Pinpoint the cell where the given text exists, returning its (x, y) midpoint coordinate. 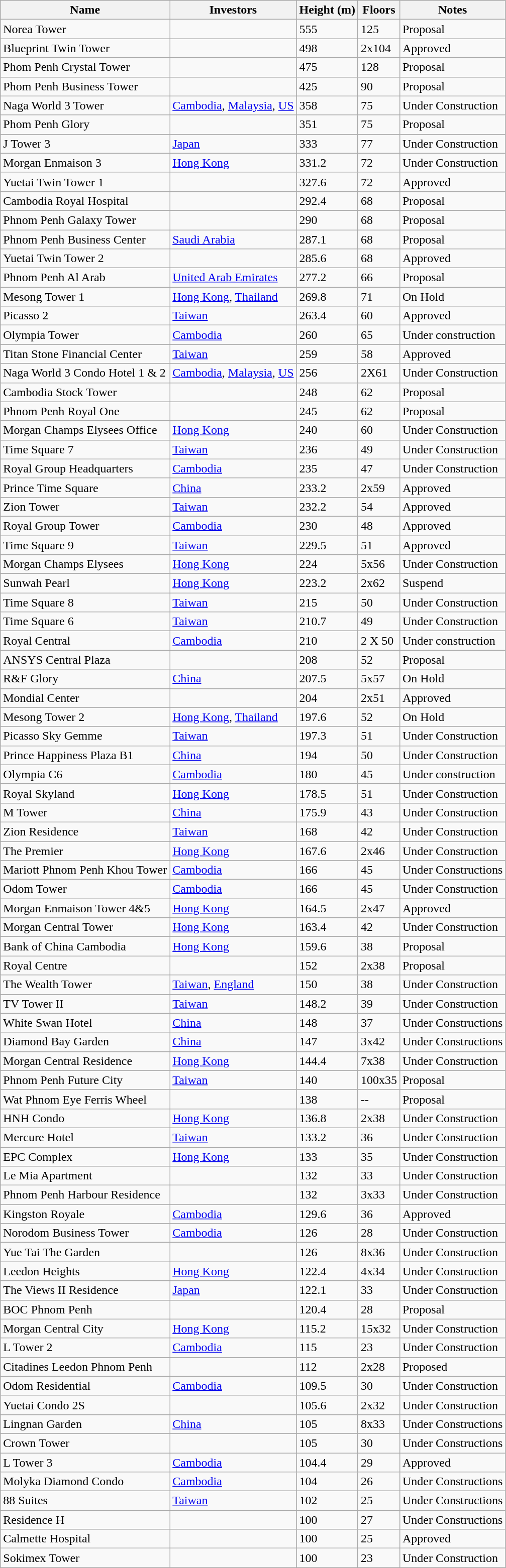
105.6 (327, 1405)
232.2 (327, 507)
Suspend (452, 583)
109.5 (327, 1386)
77 (379, 144)
210 (327, 641)
J Tower 3 (85, 144)
112 (327, 1367)
2x47 (379, 908)
Naga World 3 Tower (85, 105)
15x32 (379, 1329)
236 (327, 449)
Cambodia Royal Hospital (85, 201)
Floors (379, 10)
290 (327, 220)
BOC Phnom Penh (85, 1309)
43 (379, 812)
Zion Residence (85, 831)
5x57 (379, 679)
HNH Condo (85, 1118)
Sokimex Tower (85, 1558)
333 (327, 144)
Picasso 2 (85, 316)
Taiwan, England (233, 985)
White Swan Hotel (85, 1023)
259 (327, 354)
197.3 (327, 736)
159.6 (327, 946)
48 (379, 526)
Mercure Hotel (85, 1137)
8x33 (379, 1424)
Wat Phnom Eye Ferris Wheel (85, 1099)
R&F Glory (85, 679)
245 (327, 411)
287.1 (327, 239)
Residence H (85, 1520)
555 (327, 29)
Norea Tower (85, 29)
65 (379, 335)
Royal Central (85, 641)
2x28 (379, 1367)
475 (327, 67)
58 (379, 354)
Phnom Penh Future City (85, 1080)
EPC Complex (85, 1156)
122.1 (327, 1290)
2x62 (379, 583)
2x51 (379, 698)
Royal Skyland (85, 793)
215 (327, 602)
Blueprint Twin Tower (85, 48)
115 (327, 1348)
Notes (452, 10)
163.4 (327, 927)
Odom Tower (85, 889)
128 (379, 67)
2 X 50 (379, 641)
37 (379, 1023)
90 (379, 86)
Time Square 7 (85, 449)
3x33 (379, 1195)
3x42 (379, 1042)
358 (327, 105)
7x38 (379, 1061)
TV Tower II (85, 1004)
27 (379, 1520)
L Tower 2 (85, 1348)
331.2 (327, 163)
Odom Residential (85, 1386)
285.6 (327, 259)
178.5 (327, 793)
194 (327, 755)
Diamond Bay Garden (85, 1042)
Name (85, 10)
248 (327, 392)
Yue Tai The Garden (85, 1252)
104.4 (327, 1463)
229.5 (327, 545)
224 (327, 564)
Calmette Hospital (85, 1539)
Crown Tower (85, 1443)
Morgan Enmaison 3 (85, 163)
164.5 (327, 908)
L Tower 3 (85, 1463)
Phnom Penh Harbour Residence (85, 1195)
4x34 (379, 1271)
The Wealth Tower (85, 985)
Morgan Champs Elysees (85, 564)
223.2 (327, 583)
ANSYS Central Plaza (85, 660)
Prince Happiness Plaza B1 (85, 755)
5x56 (379, 564)
29 (379, 1463)
54 (379, 507)
Phnom Penh Royal One (85, 411)
The Views II Residence (85, 1290)
230 (327, 526)
Titan Stone Financial Center (85, 354)
144.4 (327, 1061)
Time Square 8 (85, 602)
207.5 (327, 679)
47 (379, 468)
Phom Penh Glory (85, 125)
133.2 (327, 1137)
35 (379, 1156)
122.4 (327, 1271)
Yuetai Twin Tower 2 (85, 259)
125 (379, 29)
Morgan Central Residence (85, 1061)
2x104 (379, 48)
Yuetai Condo 2S (85, 1405)
Leedon Heights (85, 1271)
2x46 (379, 851)
Sunwah Pearl (85, 583)
136.8 (327, 1118)
Mesong Tower 1 (85, 297)
263.4 (327, 316)
26 (379, 1482)
175.9 (327, 812)
Phom Penh Business Tower (85, 86)
351 (327, 125)
Molyka Diamond Condo (85, 1482)
Kingston Royale (85, 1214)
Norodom Business Tower (85, 1233)
167.6 (327, 851)
Yuetai Twin Tower 1 (85, 182)
240 (327, 430)
United Arab Emirates (233, 278)
Phom Penh Crystal Tower (85, 67)
Morgan Central Tower (85, 927)
425 (327, 86)
Time Square 6 (85, 622)
Olympia C6 (85, 774)
292.4 (327, 201)
The Premier (85, 851)
Royal Centre (85, 966)
148.2 (327, 1004)
Royal Group Headquarters (85, 468)
138 (327, 1099)
Morgan Enmaison Tower 4&5 (85, 908)
208 (327, 660)
148 (327, 1023)
Olympia Tower (85, 335)
Height (m) (327, 10)
Phnom Penh Al Arab (85, 278)
Morgan Central City (85, 1329)
204 (327, 698)
Time Square 9 (85, 545)
Investors (233, 10)
498 (327, 48)
Proposed (452, 1367)
39 (379, 1004)
260 (327, 335)
Prince Time Square (85, 488)
152 (327, 966)
-- (379, 1099)
197.6 (327, 717)
Cambodia Stock Tower (85, 392)
Naga World 3 Condo Hotel 1 & 2 (85, 373)
Mesong Tower 2 (85, 717)
327.6 (327, 182)
168 (327, 831)
Morgan Champs Elysees Office (85, 430)
147 (327, 1042)
Lingnan Garden (85, 1424)
115.2 (327, 1329)
2X61 (379, 373)
66 (379, 278)
269.8 (327, 297)
88 Suites (85, 1501)
Zion Tower (85, 507)
2x32 (379, 1405)
180 (327, 774)
Mariott Phnom Penh Khou Tower (85, 870)
Saudi Arabia (233, 239)
Mondial Center (85, 698)
235 (327, 468)
Citadines Leedon Phnom Penh (85, 1367)
256 (327, 373)
129.6 (327, 1214)
2x59 (379, 488)
Picasso Sky Gemme (85, 736)
120.4 (327, 1309)
Phnom Penh Galaxy Tower (85, 220)
233.2 (327, 488)
100x35 (379, 1080)
133 (327, 1156)
150 (327, 985)
Phnom Penh Business Center (85, 239)
Bank of China Cambodia (85, 946)
210.7 (327, 622)
277.2 (327, 278)
104 (327, 1482)
M Tower (85, 812)
8x36 (379, 1252)
102 (327, 1501)
140 (327, 1080)
71 (379, 297)
Le Mia Apartment (85, 1176)
Royal Group Tower (85, 526)
